For the text-containing cell, return its midpoint in [x, y] coordinate format. 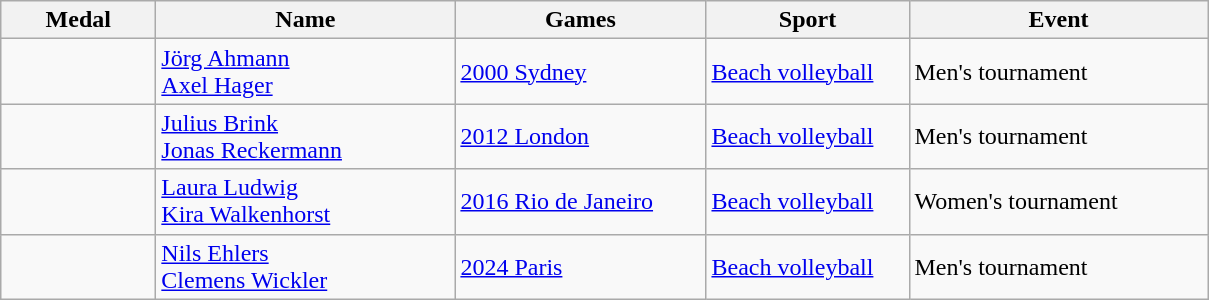
Laura LudwigKira Walkenhorst [306, 202]
Julius BrinkJonas Reckermann [306, 136]
Jörg AhmannAxel Hager [306, 72]
2024 Paris [580, 266]
Nils EhlersClemens Wickler [306, 266]
2000 Sydney [580, 72]
2016 Rio de Janeiro [580, 202]
Women's tournament [1058, 202]
Sport [808, 20]
2012 London [580, 136]
Event [1058, 20]
Medal [78, 20]
Name [306, 20]
Games [580, 20]
